Determine the (x, y) coordinate at the center of the cell enclosing the given text.  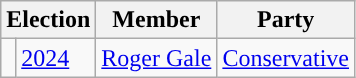
Member (156, 20)
Roger Gale (156, 58)
Conservative (286, 58)
2024 (56, 58)
Election (48, 20)
Party (286, 20)
